For the text-containing cell, return its midpoint in [X, Y] coordinate format. 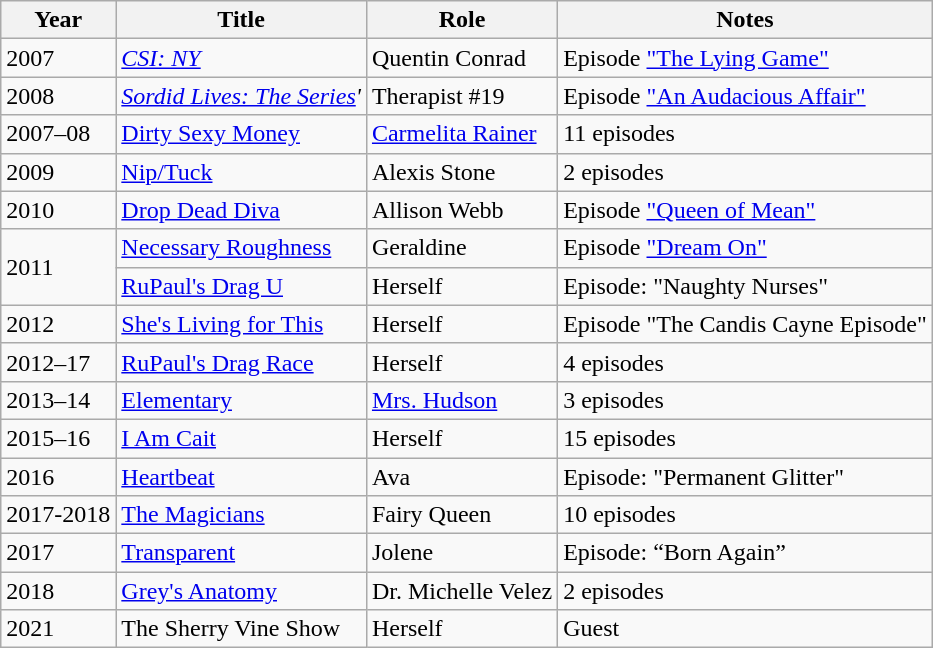
Geraldine [462, 248]
She's Living for This [242, 324]
2007–08 [58, 134]
Episode "Queen of Mean" [746, 210]
Mrs. Hudson [462, 400]
10 episodes [746, 515]
Fairy Queen [462, 515]
Guest [746, 629]
The Sherry Vine Show [242, 629]
2011 [58, 267]
Nip/Tuck [242, 172]
Episode "The Candis Cayne Episode" [746, 324]
2010 [58, 210]
2009 [58, 172]
RuPaul's Drag Race [242, 362]
CSI: NY [242, 58]
Title [242, 20]
Ava [462, 477]
2012 [58, 324]
2016 [58, 477]
Dr. Michelle Velez [462, 591]
3 episodes [746, 400]
Necessary Roughness [242, 248]
Therapist #19 [462, 96]
Allison Webb [462, 210]
Drop Dead Diva [242, 210]
2018 [58, 591]
2017-2018 [58, 515]
2017 [58, 553]
Transparent [242, 553]
RuPaul's Drag U [242, 286]
Heartbeat [242, 477]
Episode "Dream On" [746, 248]
2012–17 [58, 362]
2007 [58, 58]
Episode "The Lying Game" [746, 58]
2008 [58, 96]
Elementary [242, 400]
11 episodes [746, 134]
Carmelita Rainer [462, 134]
I Am Cait [242, 438]
Jolene [462, 553]
2015–16 [58, 438]
4 episodes [746, 362]
Grey's Anatomy [242, 591]
Notes [746, 20]
The Magicians [242, 515]
Episode: “Born Again” [746, 553]
Dirty Sexy Money [242, 134]
Episode: "Naughty Nurses" [746, 286]
15 episodes [746, 438]
Year [58, 20]
2013–14 [58, 400]
Quentin Conrad [462, 58]
2021 [58, 629]
Episode: "Permanent Glitter" [746, 477]
Episode "An Audacious Affair" [746, 96]
Alexis Stone [462, 172]
Sordid Lives: The Series' [242, 96]
Role [462, 20]
